Pinpoint the cell where the given text exists, returning its [x, y] midpoint coordinate. 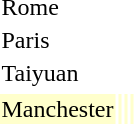
Paris [58, 40]
Manchester [58, 109]
Taiyuan [58, 73]
